From the cell containing the given text, extract its center point as [x, y] coordinate. 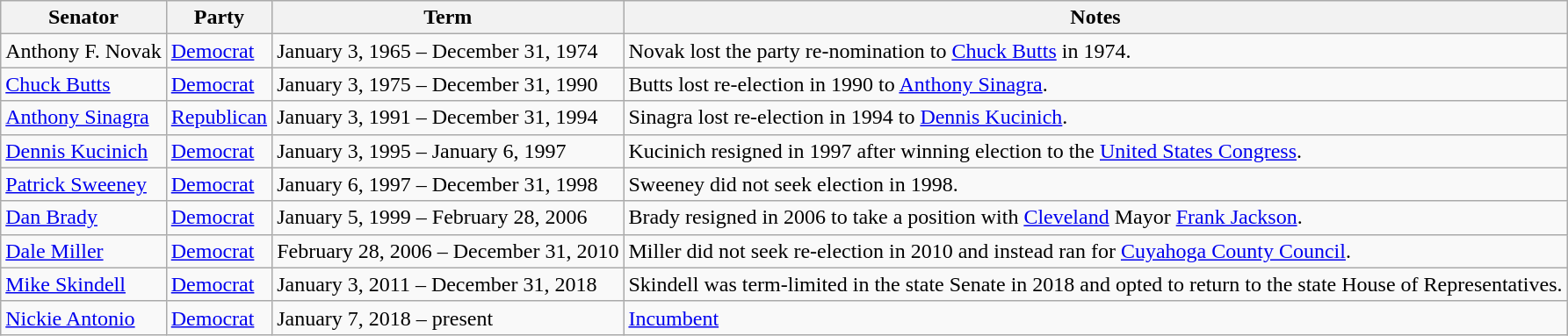
Senator [83, 18]
January 6, 1997 – December 31, 1998 [448, 184]
Chuck Butts [83, 84]
Nickie Antonio [83, 318]
Dennis Kucinich [83, 151]
Incumbent [1095, 318]
Anthony Sinagra [83, 118]
Kucinich resigned in 1997 after winning election to the United States Congress. [1095, 151]
Anthony F. Novak [83, 51]
Notes [1095, 18]
Party [219, 18]
January 7, 2018 – present [448, 318]
Dale Miller [83, 251]
Sweeney did not seek election in 1998. [1095, 184]
Term [448, 18]
January 3, 1995 – January 6, 1997 [448, 151]
January 5, 1999 – February 28, 2006 [448, 218]
January 3, 1975 – December 31, 1990 [448, 84]
January 3, 1965 – December 31, 1974 [448, 51]
Dan Brady [83, 218]
February 28, 2006 – December 31, 2010 [448, 251]
Miller did not seek re-election in 2010 and instead ran for Cuyahoga County Council. [1095, 251]
January 3, 1991 – December 31, 1994 [448, 118]
Butts lost re-election in 1990 to Anthony Sinagra. [1095, 84]
Novak lost the party re-nomination to Chuck Butts in 1974. [1095, 51]
Patrick Sweeney [83, 184]
January 3, 2011 – December 31, 2018 [448, 284]
Sinagra lost re-election in 1994 to Dennis Kucinich. [1095, 118]
Brady resigned in 2006 to take a position with Cleveland Mayor Frank Jackson. [1095, 218]
Mike Skindell [83, 284]
Skindell was term-limited in the state Senate in 2018 and opted to return to the state House of Representatives. [1095, 284]
Republican [219, 118]
